Find where the given text appears and provide that cell's center as [X, Y] coordinate. 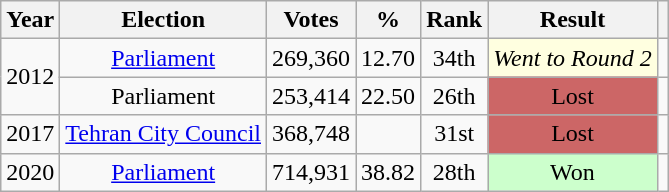
714,931 [312, 172]
269,360 [312, 58]
31st [454, 134]
2017 [30, 134]
38.82 [388, 172]
% [388, 20]
Votes [312, 20]
Went to Round 2 [573, 58]
34th [454, 58]
28th [454, 172]
Tehran City Council [164, 134]
Result [573, 20]
368,748 [312, 134]
2020 [30, 172]
22.50 [388, 96]
Year [30, 20]
2012 [30, 77]
Election [164, 20]
253,414 [312, 96]
Rank [454, 20]
26th [454, 96]
12.70 [388, 58]
Won [573, 172]
